Return [x, y] of the center of cell containing provided text 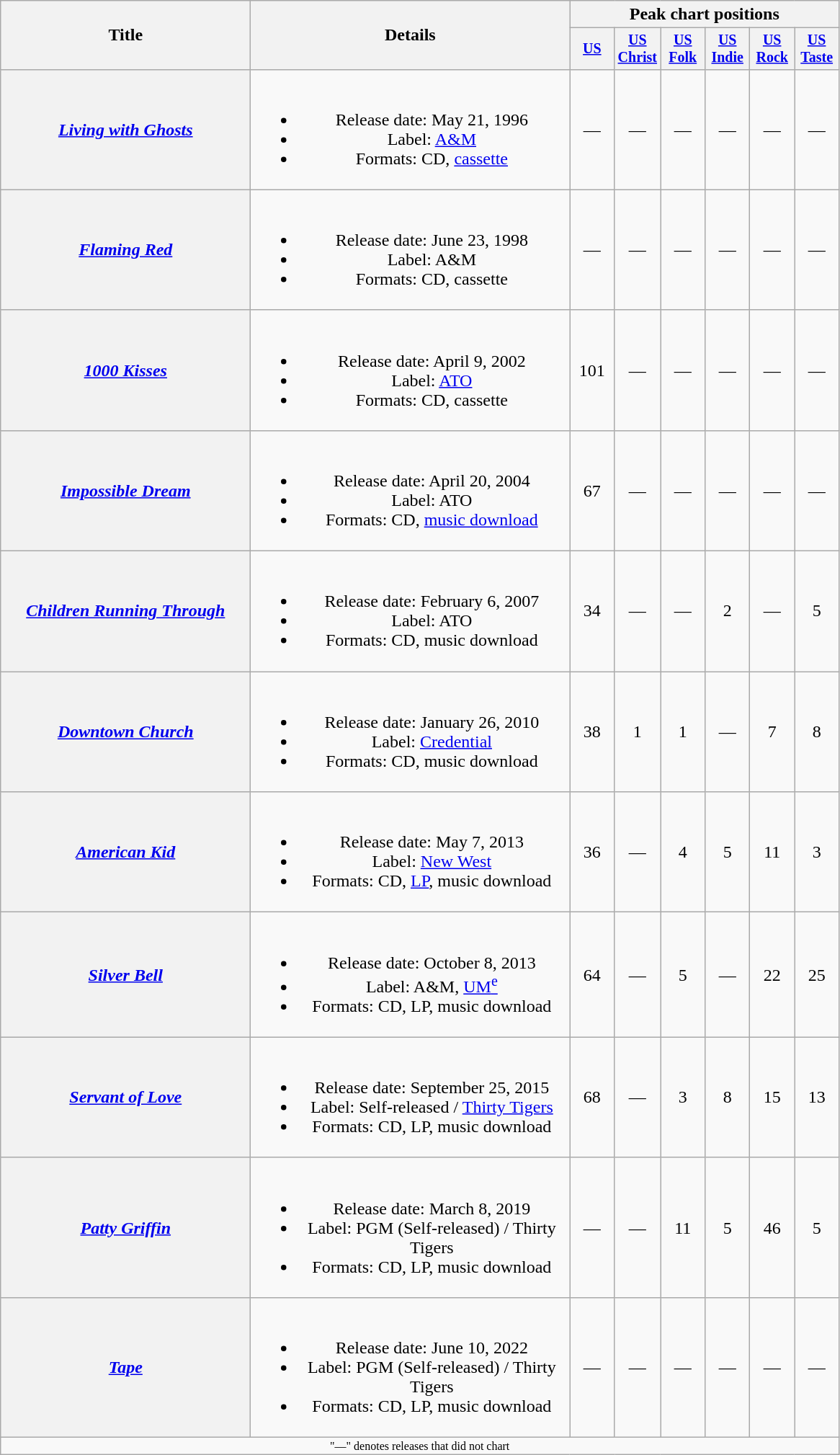
US Rock [772, 49]
Release date: May 21, 1996Label: A&MFormats: CD, cassette [411, 130]
Patty Griffin [125, 1227]
25 [817, 975]
Details [411, 35]
Release date: January 26, 2010Label: CredentialFormats: CD, music download [411, 732]
Tape [125, 1367]
Release date: February 6, 2007Label: ATOFormats: CD, music download [411, 611]
1000 Kisses [125, 370]
2 [728, 611]
Downtown Church [125, 732]
46 [772, 1227]
US Taste [817, 49]
Release date: October 8, 2013Label: A&M, UMeFormats: CD, LP, music download [411, 975]
Living with Ghosts [125, 130]
Release date: May 7, 2013Label: New WestFormats: CD, LP, music download [411, 852]
Release date: June 10, 2022Label: PGM (Self-released) / Thirty TigersFormats: CD, LP, music download [411, 1367]
4 [683, 852]
64 [592, 975]
Impossible Dream [125, 490]
"—" denotes releases that did not chart [420, 1446]
Release date: June 23, 1998Label: A&MFormats: CD, cassette [411, 249]
Flaming Red [125, 249]
34 [592, 611]
USFolk [683, 49]
Servant of Love [125, 1097]
Release date: March 8, 2019Label: PGM (Self-released) / Thirty TigersFormats: CD, LP, music download [411, 1227]
US Christ [638, 49]
67 [592, 490]
Silver Bell [125, 975]
13 [817, 1097]
Peak chart positions [705, 14]
Release date: April 9, 2002Label: ATOFormats: CD, cassette [411, 370]
15 [772, 1097]
Children Running Through [125, 611]
101 [592, 370]
Title [125, 35]
Release date: April 20, 2004Label: ATOFormats: CD, music download [411, 490]
22 [772, 975]
38 [592, 732]
7 [772, 732]
Release date: September 25, 2015Label: Self-released / Thirty TigersFormats: CD, LP, music download [411, 1097]
36 [592, 852]
American Kid [125, 852]
US Indie [728, 49]
68 [592, 1097]
US [592, 49]
